Find where the given text appears and provide that cell's center as (X, Y) coordinate. 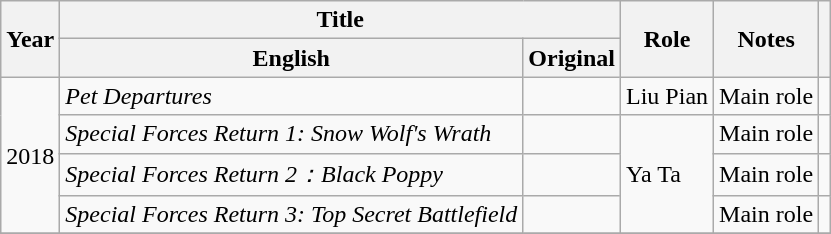
Year (30, 39)
Liu Pian (668, 96)
Notes (766, 39)
Special Forces Return 2：Black Poppy (292, 174)
2018 (30, 156)
English (292, 58)
Original (572, 58)
Pet Departures (292, 96)
Title (340, 20)
Role (668, 39)
Special Forces Return 3: Top Secret Battlefield (292, 215)
Special Forces Return 1: Snow Wolf's Wrath (292, 134)
Ya Ta (668, 174)
